Search for the cell housing the specified text and yield its (x, y) center coordinate. 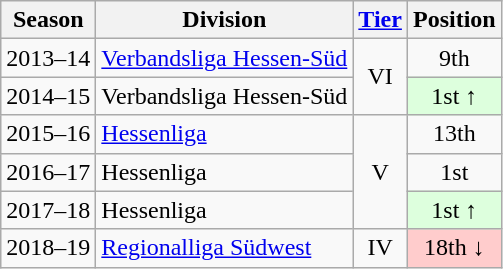
VI (380, 77)
1st (454, 172)
9th (454, 58)
2018–19 (48, 248)
2016–17 (48, 172)
13th (454, 134)
Tier (380, 20)
2017–18 (48, 210)
IV (380, 248)
V (380, 172)
2013–14 (48, 58)
Division (224, 20)
2014–15 (48, 96)
18th ↓ (454, 248)
2015–16 (48, 134)
Regionalliga Südwest (224, 248)
Position (454, 20)
Season (48, 20)
